Scan for the cell matching the given text and deliver its [x, y] coordinate at center. 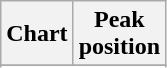
Peakposition [119, 34]
Chart [37, 34]
